Extract the [X, Y] coordinate from the center of the cell holding the provided text.  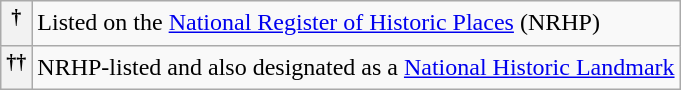
Listed on the National Register of Historic Places (NRHP) [356, 24]
† [16, 24]
†† [16, 68]
NRHP-listed and also designated as a National Historic Landmark [356, 68]
